From the cell containing the given text, extract its center point as [x, y] coordinate. 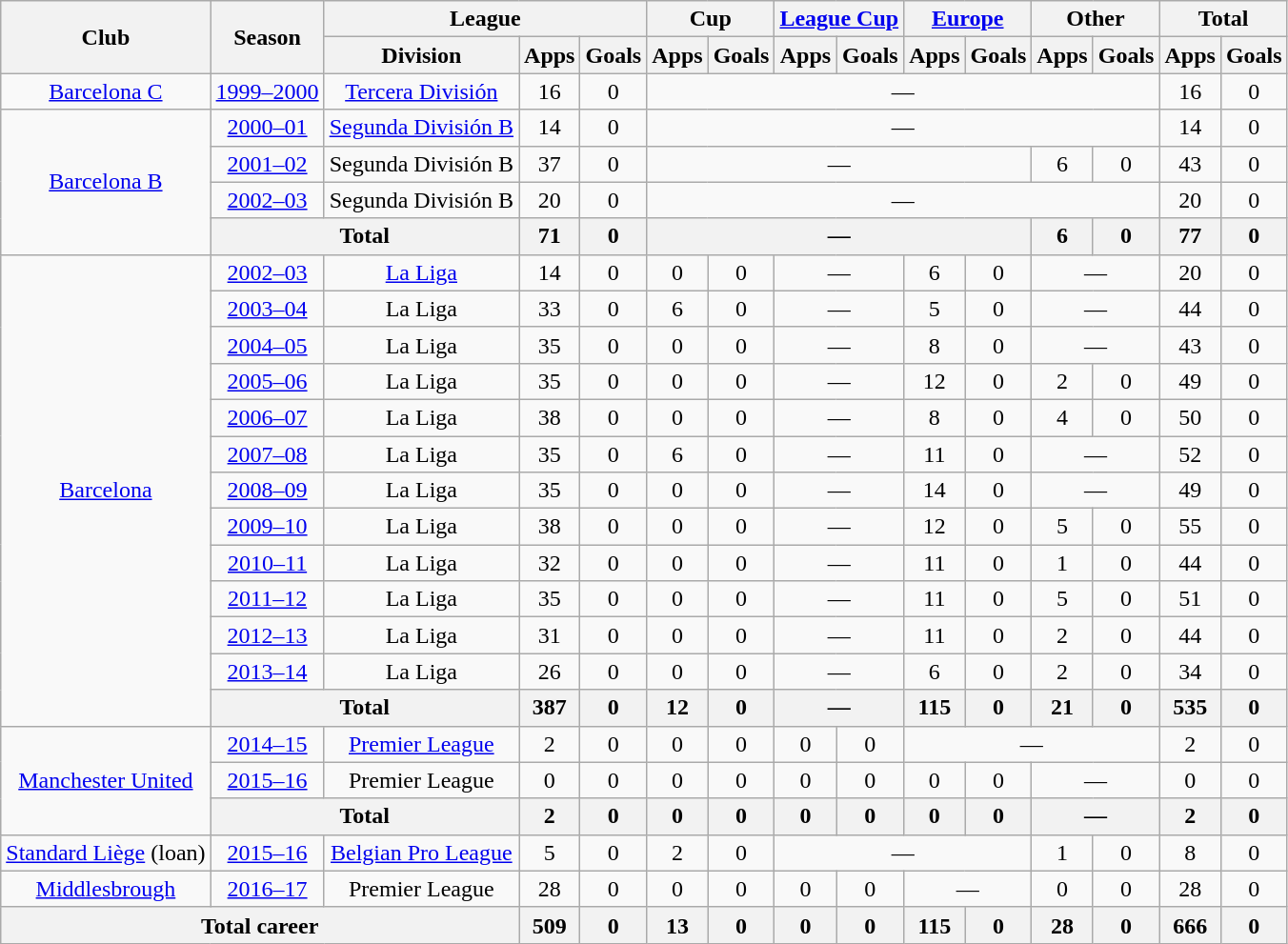
Manchester United [106, 780]
387 [550, 708]
2003–04 [267, 309]
37 [550, 164]
4 [1062, 417]
2013–14 [267, 672]
Standard Liège (loan) [106, 853]
509 [550, 925]
2014–15 [267, 744]
Season [267, 37]
Barcelona C [106, 91]
2010–11 [267, 563]
13 [677, 925]
21 [1062, 708]
2006–07 [267, 417]
2011–12 [267, 599]
League Cup [839, 19]
Barcelona [106, 490]
666 [1190, 925]
Europe [968, 19]
2008–09 [267, 491]
2007–08 [267, 454]
Cup [711, 19]
31 [550, 635]
2000–01 [267, 128]
52 [1190, 454]
77 [1190, 236]
Total career [260, 925]
535 [1190, 708]
26 [550, 672]
2001–02 [267, 164]
Other [1096, 19]
League [486, 19]
55 [1190, 527]
2009–10 [267, 527]
2016–17 [267, 889]
32 [550, 563]
Barcelona B [106, 182]
Middlesbrough [106, 889]
2005–06 [267, 381]
Belgian Pro League [421, 853]
51 [1190, 599]
33 [550, 309]
2012–13 [267, 635]
50 [1190, 417]
Tercera División [421, 91]
34 [1190, 672]
Club [106, 37]
2004–05 [267, 345]
Division [421, 55]
1999–2000 [267, 91]
71 [550, 236]
